Identify which cell holds the provided text, then report its [X, Y] central coordinate. 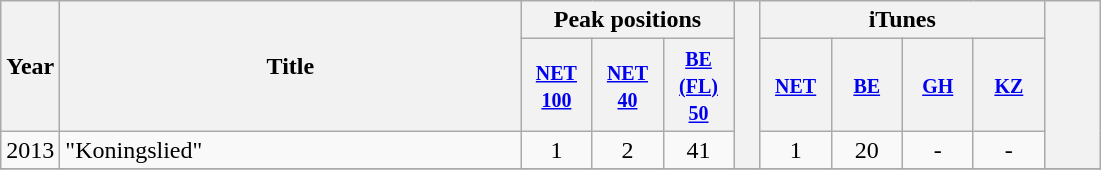
iTunes [902, 20]
BE (FL) 50 [698, 85]
"Koningslied" [290, 150]
Year [30, 66]
NET [796, 85]
Title [290, 66]
KZ [1008, 85]
2013 [30, 150]
NET 40 [628, 85]
20 [866, 150]
2 [628, 150]
41 [698, 150]
BE [866, 85]
Peak positions [628, 20]
NET 100 [556, 85]
GH [938, 85]
